Capture the cell that displays the provided text and extract its (X, Y) central coordinate. 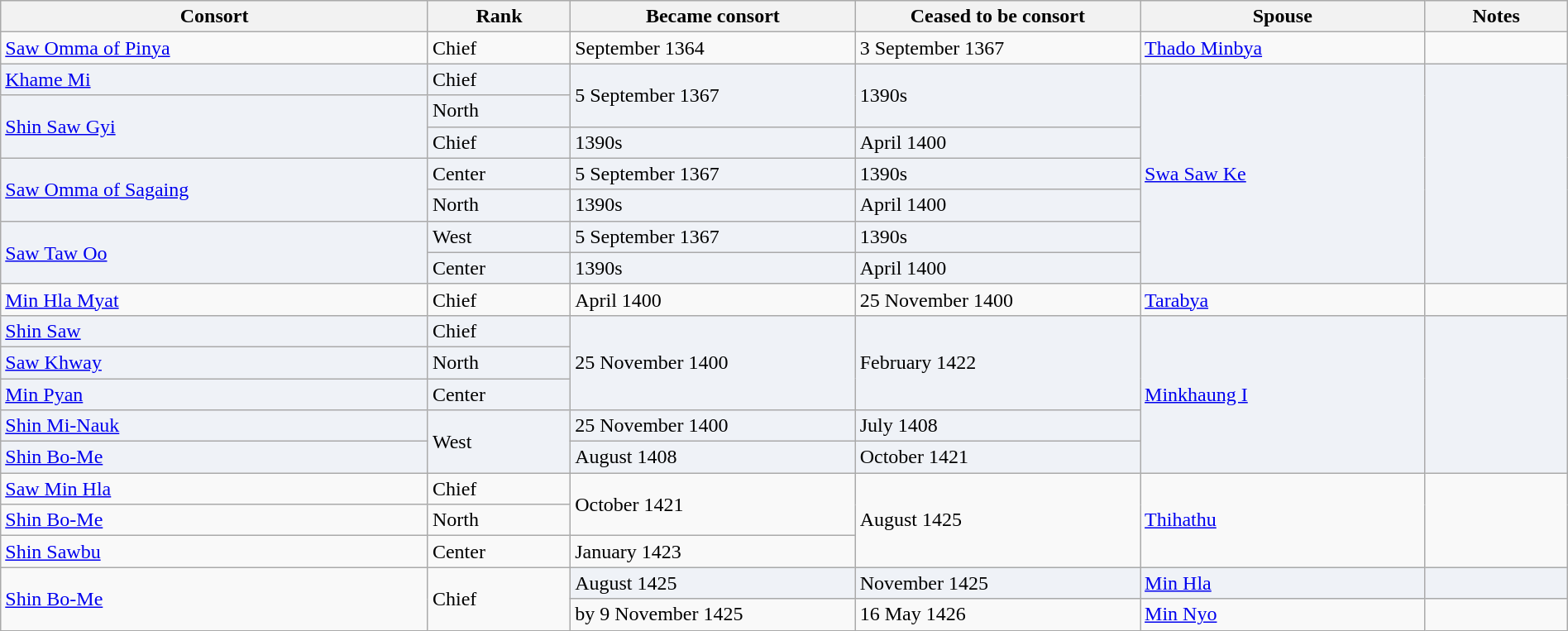
16 May 1426 (997, 614)
Shin Mi-Nauk (215, 426)
January 1423 (713, 552)
Min Pyan (215, 394)
Shin Sawbu (215, 552)
Swa Saw Ke (1283, 174)
September 1364 (713, 48)
Notes (1496, 17)
August 1408 (713, 457)
Minkhaung I (1283, 394)
Consort (215, 17)
Ceased to be consort (997, 17)
July 1408 (997, 426)
Min Hla Myat (215, 299)
Saw Omma of Pinya (215, 48)
Spouse (1283, 17)
Saw Omma of Sagaing (215, 189)
Thado Minbya (1283, 48)
Saw Khway (215, 362)
Min Hla (1283, 583)
Shin Saw (215, 331)
Tarabya (1283, 299)
Rank (499, 17)
3 September 1367 (997, 48)
November 1425 (997, 583)
Became consort (713, 17)
Khame Mi (215, 79)
Min Nyo (1283, 614)
Saw Min Hla (215, 489)
by 9 November 1425 (713, 614)
Saw Taw Oo (215, 252)
Shin Saw Gyi (215, 127)
Thihathu (1283, 520)
February 1422 (997, 362)
